Search for the cell housing the specified text and yield its [x, y] center coordinate. 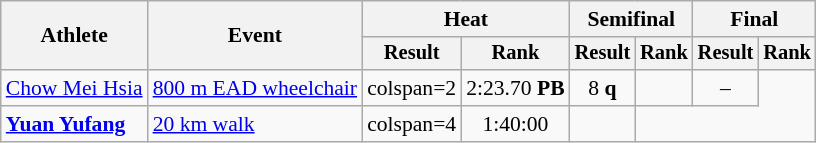
20 km walk [256, 124]
Final [754, 19]
colspan=2 [412, 88]
Heat [466, 19]
Event [256, 36]
8 q [603, 88]
Yuan Yufang [74, 124]
800 m EAD wheelchair [256, 88]
Athlete [74, 36]
colspan=4 [412, 124]
1:40:00 [515, 124]
Chow Mei Hsia [74, 88]
– [726, 88]
2:23.70 PB [515, 88]
Semifinal [632, 19]
